Provide the [x, y] coordinate of the cell's center where the given text is located.  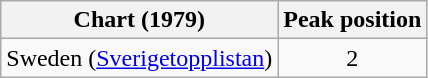
Peak position [352, 20]
Sweden (Sverigetopplistan) [140, 58]
2 [352, 58]
Chart (1979) [140, 20]
